Locate the cell with the specified text and output its (x, y) center coordinate. 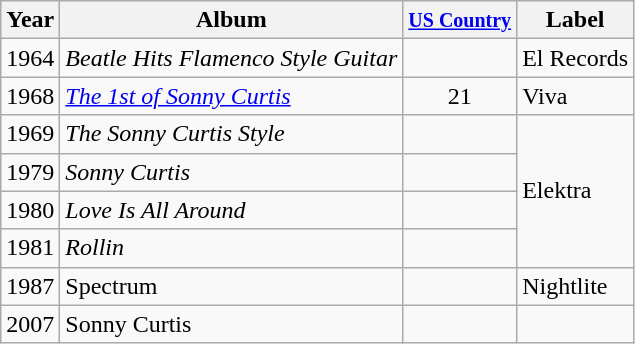
The Sonny Curtis Style (232, 134)
2007 (30, 324)
Elektra (576, 191)
Beatle Hits Flamenco Style Guitar (232, 58)
1981 (30, 248)
21 (460, 96)
1987 (30, 286)
Year (30, 20)
1964 (30, 58)
1968 (30, 96)
El Records (576, 58)
1969 (30, 134)
Label (576, 20)
Album (232, 20)
US Country (460, 20)
Rollin (232, 248)
The 1st of Sonny Curtis (232, 96)
Viva (576, 96)
1980 (30, 210)
Love Is All Around (232, 210)
Spectrum (232, 286)
Nightlite (576, 286)
1979 (30, 172)
